Scan for the cell matching the given text and deliver its (x, y) coordinate at center. 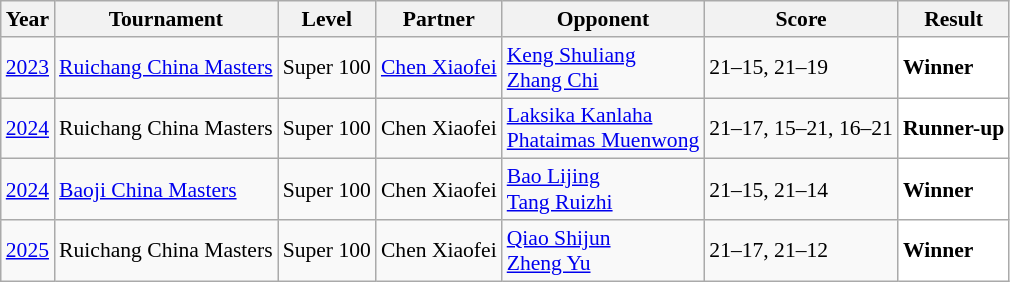
Year (28, 19)
Level (327, 19)
Tournament (166, 19)
21–17, 15–21, 16–21 (801, 128)
Result (954, 19)
2025 (28, 250)
2023 (28, 68)
Bao Lijing Tang Ruizhi (604, 190)
21–15, 21–19 (801, 68)
Keng Shuliang Zhang Chi (604, 68)
Score (801, 19)
Runner-up (954, 128)
21–17, 21–12 (801, 250)
Baoji China Masters (166, 190)
Laksika Kanlaha Phataimas Muenwong (604, 128)
21–15, 21–14 (801, 190)
Qiao Shijun Zheng Yu (604, 250)
Opponent (604, 19)
Partner (439, 19)
